Identify which cell holds the provided text, then report its (X, Y) central coordinate. 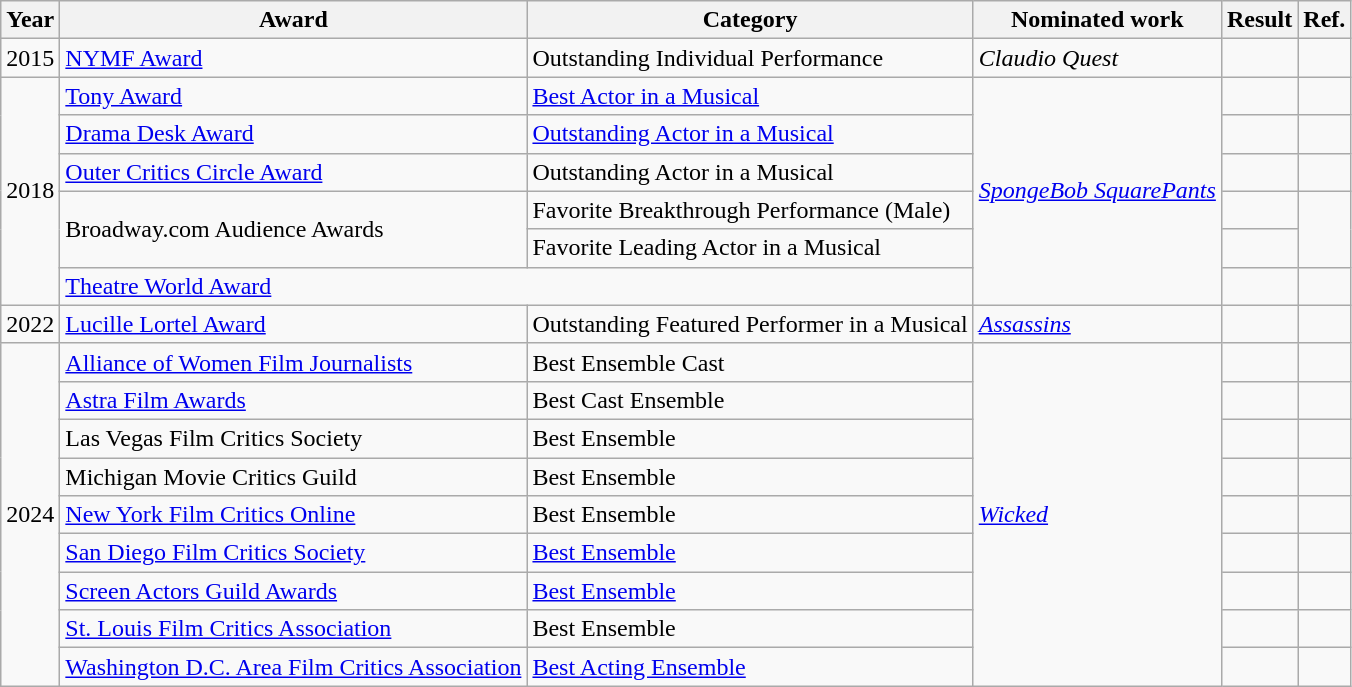
Category (750, 20)
Washington D.C. Area Film Critics Association (294, 667)
St. Louis Film Critics Association (294, 629)
Result (1259, 20)
Drama Desk Award (294, 134)
Best Cast Ensemble (750, 400)
Astra Film Awards (294, 400)
Outer Critics Circle Award (294, 172)
Best Actor in a Musical (750, 96)
New York Film Critics Online (294, 515)
Wicked (1097, 514)
Outstanding Individual Performance (750, 58)
Theatre World Award (516, 286)
Year (30, 20)
Tony Award (294, 96)
Outstanding Featured Performer in a Musical (750, 324)
2018 (30, 191)
2015 (30, 58)
2022 (30, 324)
Best Acting Ensemble (750, 667)
Alliance of Women Film Journalists (294, 362)
SpongeBob SquarePants (1097, 191)
2024 (30, 514)
Las Vegas Film Critics Society (294, 438)
Broadway.com Audience Awards (294, 229)
San Diego Film Critics Society (294, 553)
Favorite Breakthrough Performance (Male) (750, 210)
Assassins (1097, 324)
Claudio Quest (1097, 58)
NYMF Award (294, 58)
Favorite Leading Actor in a Musical (750, 248)
Nominated work (1097, 20)
Best Ensemble Cast (750, 362)
Lucille Lortel Award (294, 324)
Ref. (1324, 20)
Screen Actors Guild Awards (294, 591)
Michigan Movie Critics Guild (294, 477)
Award (294, 20)
